Search for the cell housing the specified text and yield its (x, y) center coordinate. 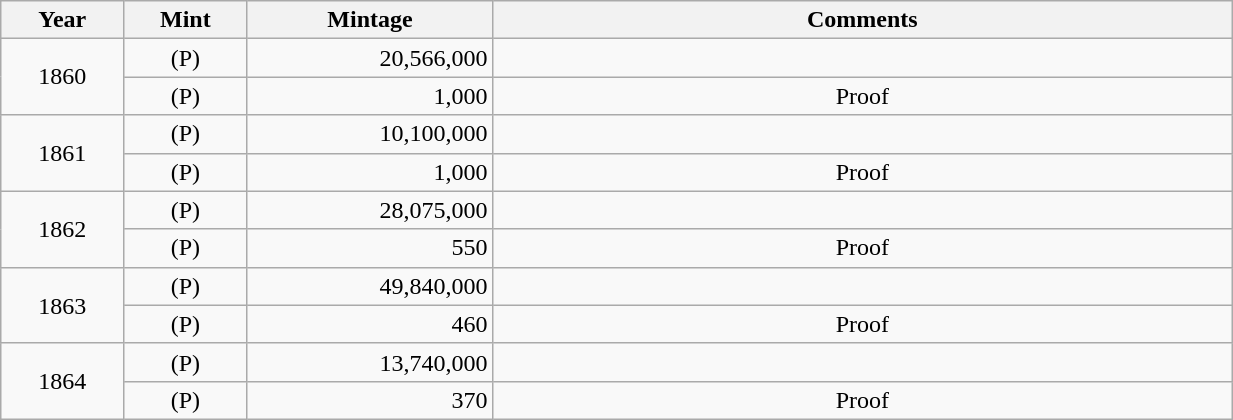
49,840,000 (370, 286)
13,740,000 (370, 362)
1864 (62, 381)
1863 (62, 305)
1861 (62, 153)
460 (370, 324)
Mint (186, 20)
370 (370, 400)
1860 (62, 77)
550 (370, 248)
20,566,000 (370, 58)
Year (62, 20)
Mintage (370, 20)
Comments (862, 20)
1862 (62, 229)
10,100,000 (370, 134)
28,075,000 (370, 210)
